Output the (x, y) coordinate of the center of the cell containing the given text.  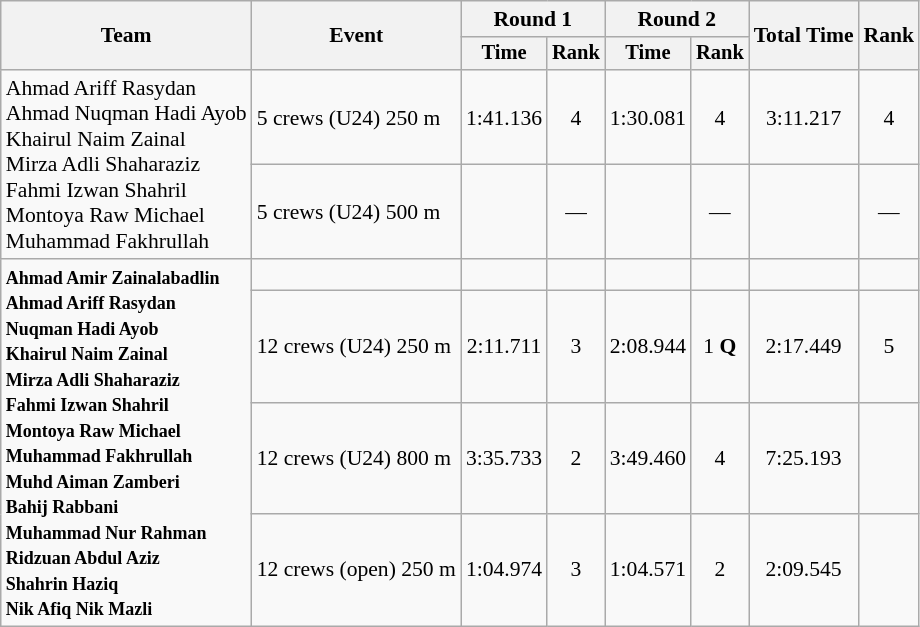
1:04.571 (648, 570)
12 crews (U24) 800 m (356, 459)
2:17.449 (804, 347)
1:41.136 (504, 117)
Event (356, 36)
1:30.081 (648, 117)
1:04.974 (504, 570)
12 crews (open) 250 m (356, 570)
5 crews (U24) 250 m (356, 117)
Team (126, 36)
Round 1 (533, 19)
Total Time (804, 36)
7:25.193 (804, 459)
2:08.944 (648, 347)
5 (890, 347)
5 crews (U24) 500 m (356, 212)
2:11.711 (504, 347)
3:11.217 (804, 117)
Round 2 (677, 19)
1 Q (720, 347)
12 crews (U24) 250 m (356, 347)
Ahmad Ariff RasydanAhmad Nuqman Hadi AyobKhairul Naim ZainalMirza Adli ShaharazizFahmi Izwan ShahrilMontoya Raw MichaelMuhammad Fakhrullah (126, 164)
2:09.545 (804, 570)
3:35.733 (504, 459)
3:49.460 (648, 459)
